From the cell containing the given text, extract its center point as [x, y] coordinate. 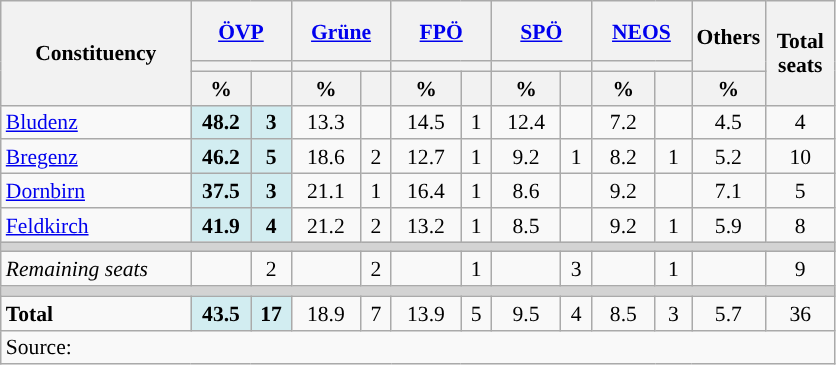
5.7 [729, 313]
10 [800, 157]
Bludenz [96, 122]
Dornbirn [96, 191]
8.2 [623, 157]
7.1 [729, 191]
13.9 [426, 313]
FPÖ [441, 31]
41.9 [221, 225]
21.2 [326, 225]
Constituency [96, 53]
8 [800, 225]
Source: [418, 347]
18.6 [326, 157]
NEOS [641, 31]
16.4 [426, 191]
13.3 [326, 122]
12.4 [526, 122]
43.5 [221, 313]
46.2 [221, 157]
13.2 [426, 225]
Feldkirch [96, 225]
Totalseats [800, 53]
Total [96, 313]
48.2 [221, 122]
4.5 [729, 122]
Others [729, 36]
7 [376, 313]
9 [800, 269]
8.6 [526, 191]
Grüne [341, 31]
Remaining seats [96, 269]
7.2 [623, 122]
17 [271, 313]
14.5 [426, 122]
37.5 [221, 191]
Bregenz [96, 157]
SPÖ [541, 31]
12.7 [426, 157]
9.5 [526, 313]
36 [800, 313]
21.1 [326, 191]
18.9 [326, 313]
5.9 [729, 225]
5.2 [729, 157]
ÖVP [241, 31]
